Determine the [x, y] coordinate at the center of the cell enclosing the given text.  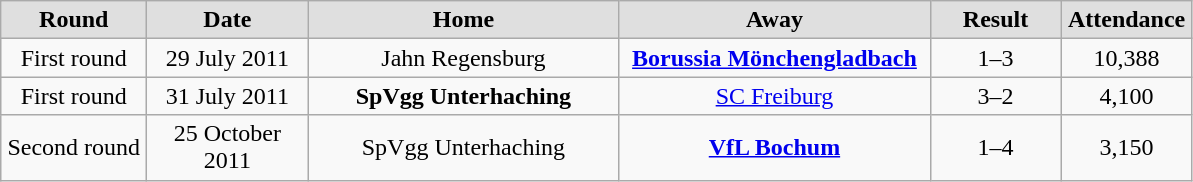
3–2 [996, 96]
1–4 [996, 148]
Second round [74, 148]
29 July 2011 [228, 58]
Jahn Regensburg [464, 58]
Result [996, 20]
25 October 2011 [228, 148]
4,100 [1126, 96]
Away [774, 20]
Attendance [1126, 20]
VfL Bochum [774, 148]
10,388 [1126, 58]
3,150 [1126, 148]
31 July 2011 [228, 96]
Date [228, 20]
Round [74, 20]
1–3 [996, 58]
Home [464, 20]
Borussia Mönchengladbach [774, 58]
SC Freiburg [774, 96]
